Return the (x, y) coordinate for the center point of the cell that contains the specified text.  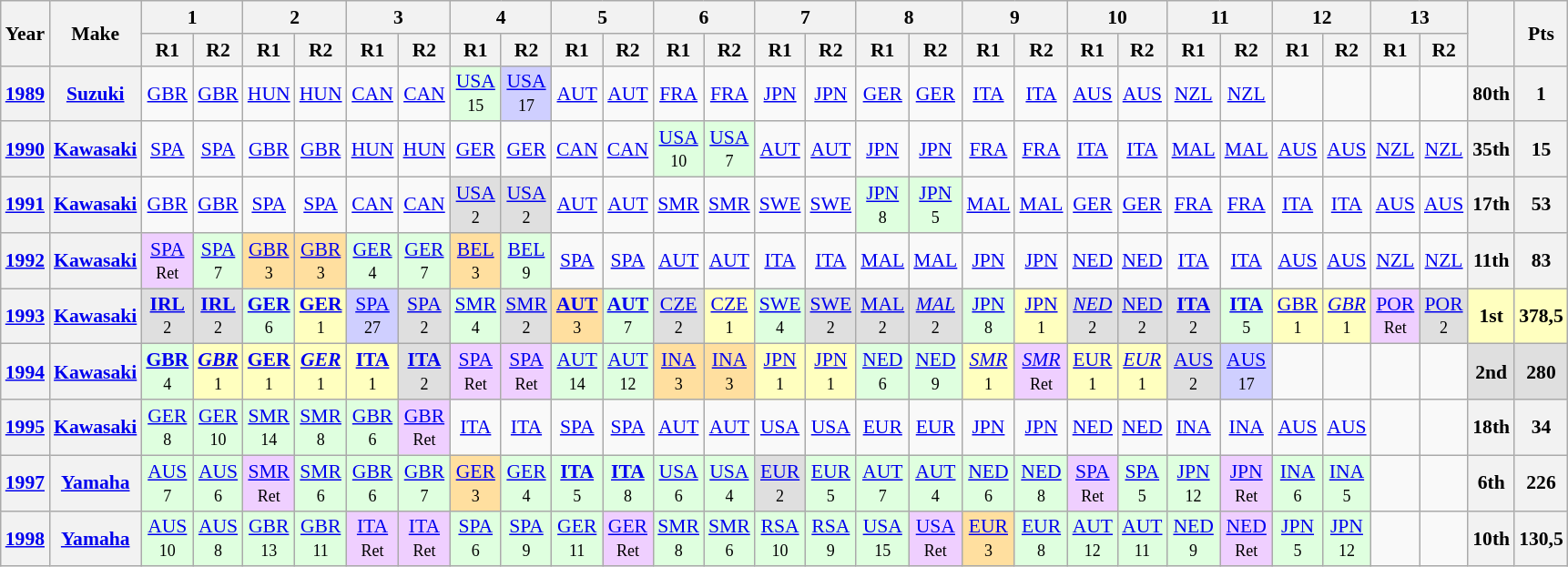
GBR13 (270, 539)
USARet (935, 539)
1st (1492, 317)
83 (1541, 260)
34 (1541, 428)
GER6 (270, 317)
280 (1541, 371)
CZE2 (678, 317)
3 (399, 17)
SMR1 (988, 371)
EUR2 (780, 482)
1993 (25, 317)
AUS2 (1194, 371)
130,5 (1541, 539)
10th (1492, 539)
ITA1 (373, 371)
18th (1492, 428)
AUT14 (577, 371)
12 (1322, 17)
EUR8 (1041, 539)
1991 (25, 206)
INA5 (1346, 482)
GER7 (424, 260)
NED8 (1041, 482)
9 (1014, 17)
SPA27 (373, 317)
Make (95, 33)
CZE1 (729, 317)
GER8 (168, 428)
ITA8 (628, 482)
RSA10 (780, 539)
USA17 (526, 93)
53 (1541, 206)
GBR4 (168, 371)
NEDRet (1247, 539)
2 (295, 17)
AUS17 (1247, 371)
SMR14 (270, 428)
13 (1420, 17)
GER3 (475, 482)
4 (501, 17)
GBR7 (424, 482)
GBRRet (424, 428)
1989 (25, 93)
80th (1492, 93)
6 (703, 17)
AUS7 (168, 482)
AUS8 (219, 539)
BEL3 (475, 260)
5 (603, 17)
SWE2 (830, 317)
2nd (1492, 371)
226 (1541, 482)
8 (909, 17)
EUR5 (830, 482)
AUT11 (1142, 539)
SPA2 (424, 317)
1990 (25, 149)
INA6 (1298, 482)
EUR3 (988, 539)
AUT4 (935, 482)
11th (1492, 260)
RSA9 (830, 539)
35th (1492, 149)
10 (1118, 17)
SPA6 (475, 539)
GERRet (628, 539)
SMR2 (526, 317)
Year (25, 33)
SWE4 (780, 317)
USA4 (729, 482)
AUS10 (168, 539)
378,5 (1541, 317)
USA10 (678, 149)
11 (1220, 17)
1998 (25, 539)
SMR4 (475, 317)
USA6 (678, 482)
JPNRet (1247, 482)
POR2 (1444, 317)
AUT3 (577, 317)
SPA7 (219, 260)
BEL9 (526, 260)
1997 (25, 482)
1995 (25, 428)
SPA9 (526, 539)
USA7 (729, 149)
GER11 (577, 539)
GER10 (219, 428)
6th (1492, 482)
Suzuki (95, 93)
7 (805, 17)
AUS6 (219, 482)
1994 (25, 371)
SPA5 (1142, 482)
PORRet (1395, 317)
Pts (1541, 33)
1992 (25, 260)
15 (1541, 149)
GBR11 (321, 539)
17th (1492, 206)
